Locate the cell with the specified text and output its (X, Y) center coordinate. 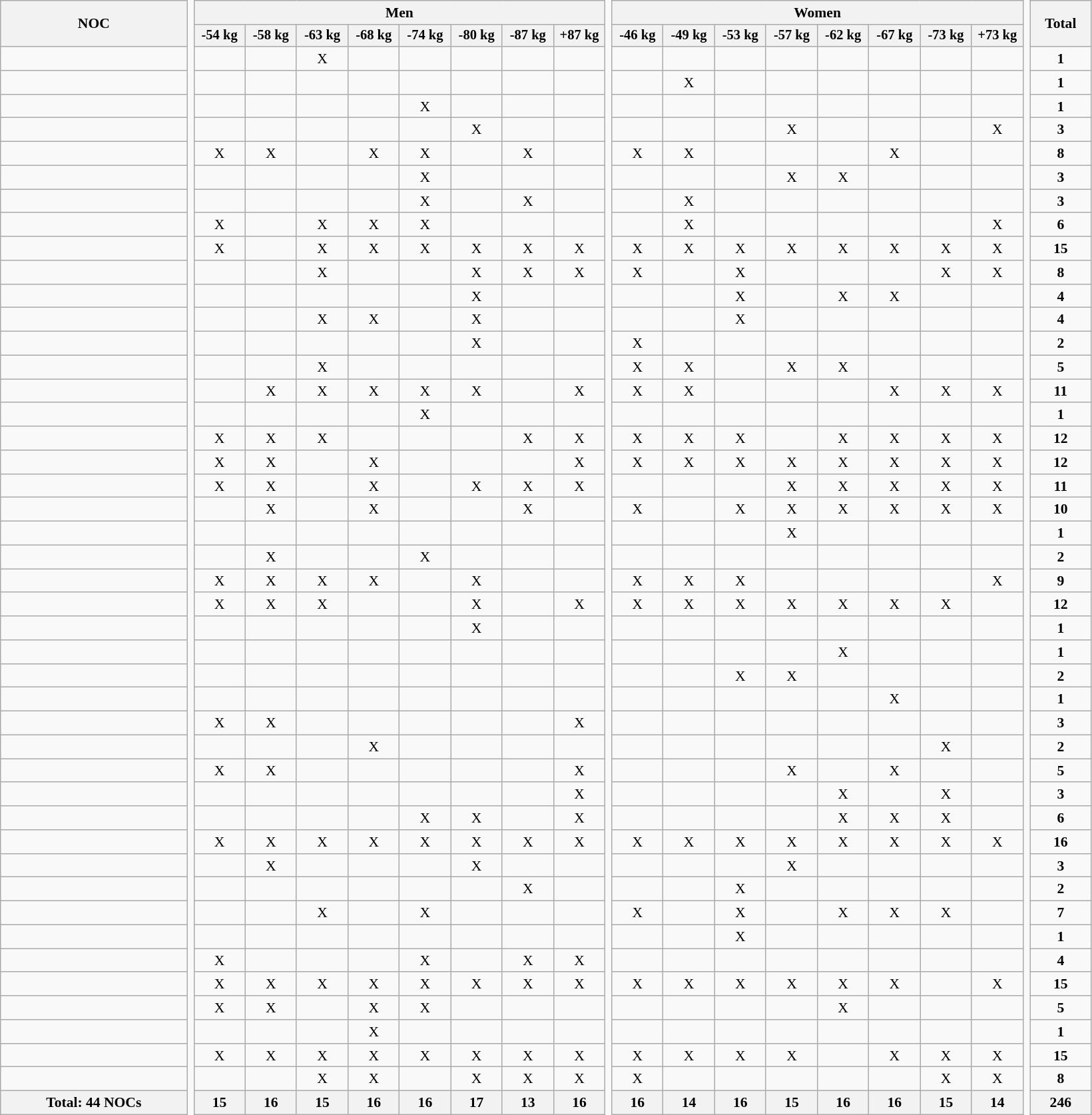
Total: 44 NOCs (94, 1103)
Men (400, 13)
17 (477, 1103)
+73 kg (997, 36)
13 (527, 1103)
-63 kg (322, 36)
Total (1060, 24)
10 (1060, 510)
-46 kg (638, 36)
-62 kg (843, 36)
-54 kg (220, 36)
-57 kg (791, 36)
-67 kg (895, 36)
246 (1060, 1103)
-53 kg (740, 36)
+87 kg (579, 36)
9 (1060, 581)
-80 kg (477, 36)
-74 kg (425, 36)
-58 kg (270, 36)
-87 kg (527, 36)
-49 kg (688, 36)
-73 kg (946, 36)
7 (1060, 913)
Women (818, 13)
NOC (94, 24)
-68 kg (374, 36)
